Scan for the cell matching the given text and deliver its (x, y) coordinate at center. 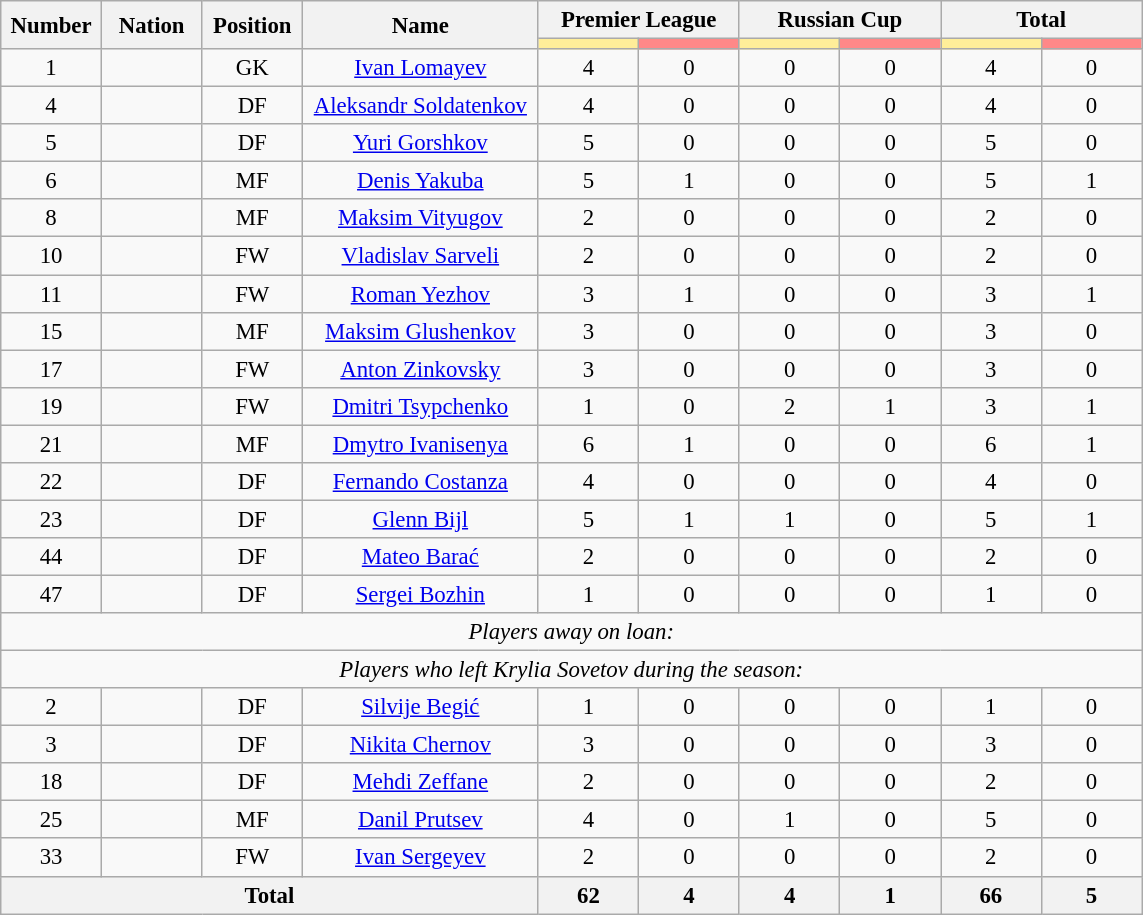
Name (421, 25)
Players who left Krylia Sovetov during the season: (572, 670)
Premier League (638, 20)
Mehdi Zeffane (421, 782)
Anton Zinkovsky (421, 369)
Denis Yakuba (421, 181)
Position (252, 25)
62 (588, 895)
Maksim Glushenkov (421, 331)
Players away on loan: (572, 632)
44 (52, 557)
Russian Cup (840, 20)
Silvije Begić (421, 707)
11 (52, 294)
Dmytro Ivanisenya (421, 444)
Nikita Chernov (421, 745)
Yuri Gorshkov (421, 143)
Roman Yezhov (421, 294)
8 (52, 219)
Dmitri Tsypchenko (421, 406)
22 (52, 482)
Maksim Vityugov (421, 219)
Sergei Bozhin (421, 594)
10 (52, 256)
Ivan Lomayev (421, 68)
Ivan Sergeyev (421, 858)
33 (52, 858)
18 (52, 782)
15 (52, 331)
47 (52, 594)
19 (52, 406)
66 (990, 895)
23 (52, 519)
Vladislav Sarveli (421, 256)
GK (252, 68)
17 (52, 369)
Aleksandr Soldatenkov (421, 106)
Fernando Costanza (421, 482)
25 (52, 820)
Nation (152, 25)
21 (52, 444)
Mateo Barać (421, 557)
Number (52, 25)
Glenn Bijl (421, 519)
Danil Prutsev (421, 820)
